Pinpoint the cell where the given text exists, returning its [X, Y] midpoint coordinate. 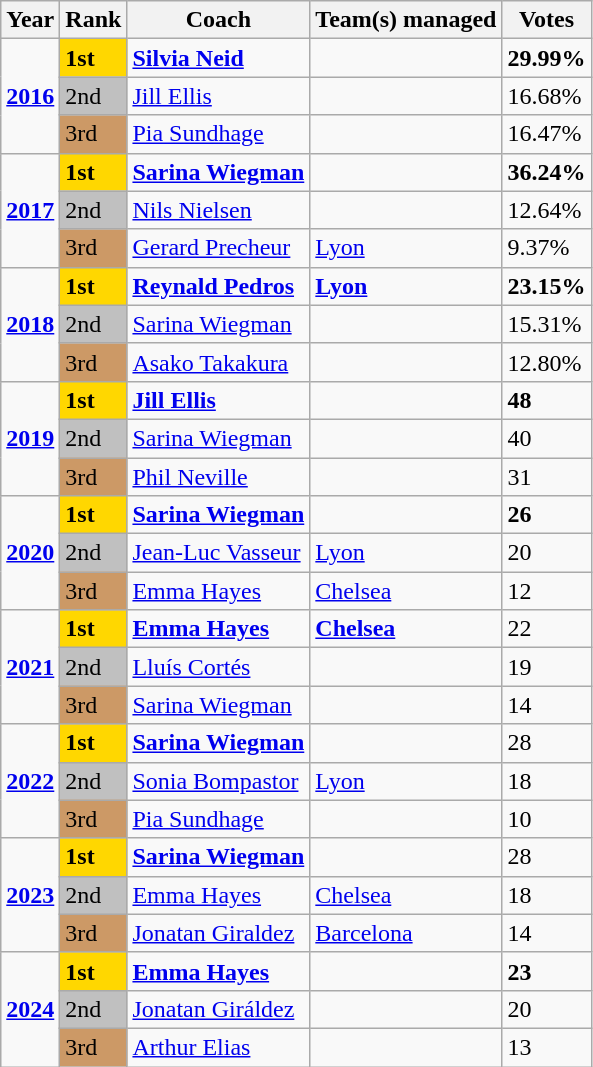
15.31% [546, 324]
13 [546, 1047]
19 [546, 667]
Barcelona [406, 933]
12.64% [546, 210]
Reynald Pedros [218, 286]
2023 [30, 895]
Phil Neville [218, 477]
Team(s) managed [406, 20]
2024 [30, 1009]
9.37% [546, 248]
Year [30, 20]
2017 [30, 210]
23 [546, 971]
12 [546, 591]
23.15% [546, 286]
2019 [30, 438]
48 [546, 400]
Coach [218, 20]
Votes [546, 20]
31 [546, 477]
26 [546, 515]
36.24% [546, 172]
29.99% [546, 58]
2016 [30, 96]
Asako Takakura [218, 362]
40 [546, 438]
Lluís Cortés [218, 667]
2020 [30, 553]
Nils Nielsen [218, 210]
Jonatan Giraldez [218, 933]
12.80% [546, 362]
Jean-Luc Vasseur [218, 553]
2021 [30, 667]
2018 [30, 324]
Gerard Precheur [218, 248]
Silvia Neid [218, 58]
Rank [94, 20]
Jonatan Giráldez [218, 1009]
16.68% [546, 96]
10 [546, 819]
22 [546, 629]
16.47% [546, 134]
2022 [30, 781]
Arthur Elias [218, 1047]
Sonia Bompastor [218, 781]
